Capture the cell that displays the provided text and extract its (x, y) central coordinate. 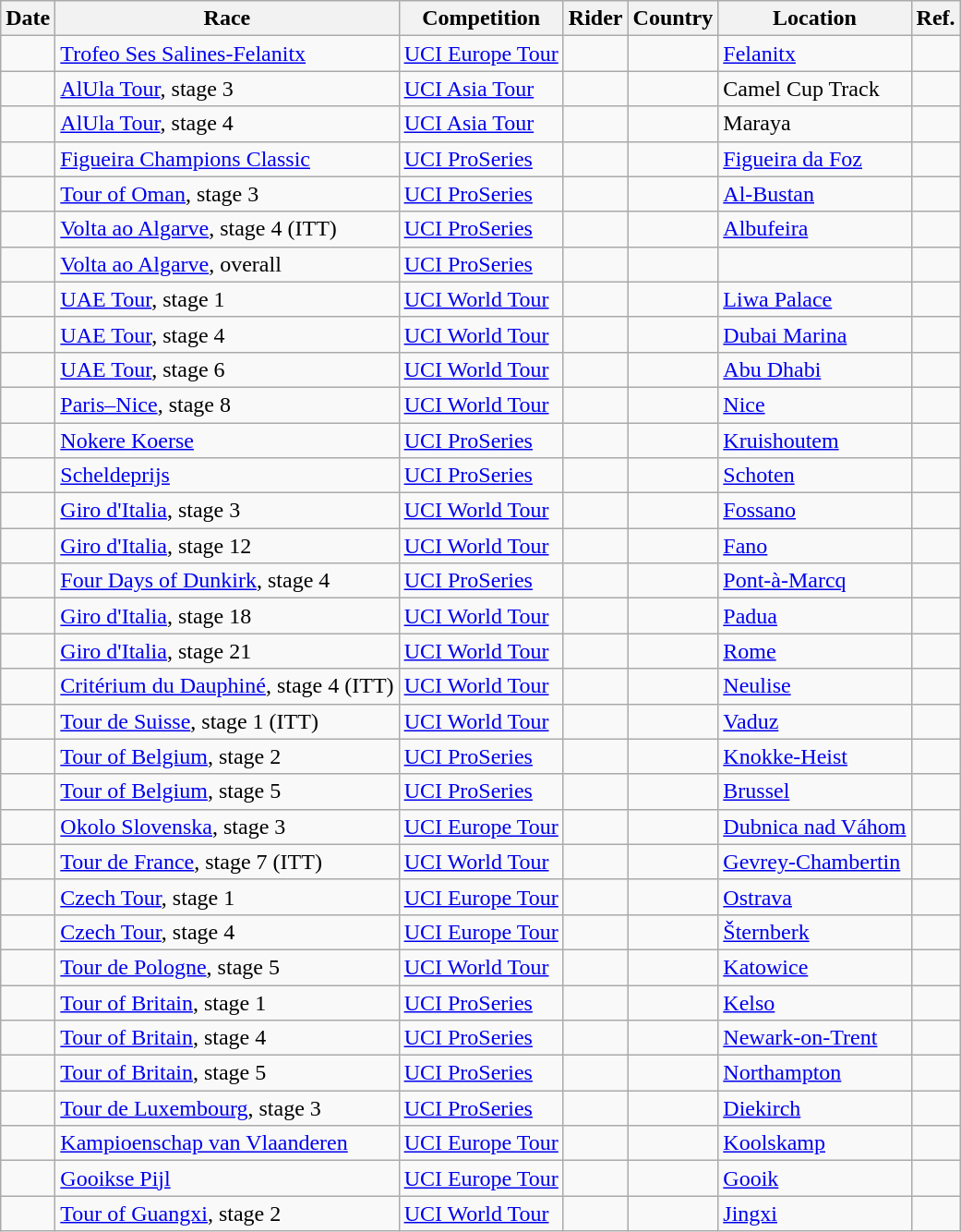
UAE Tour, stage 4 (227, 334)
Liwa Palace (814, 299)
Diekirch (814, 1108)
Trofeo Ses Salines-Felanitx (227, 54)
Czech Tour, stage 4 (227, 932)
Gooik (814, 1178)
Tour de Pologne, stage 5 (227, 967)
Northampton (814, 1073)
Czech Tour, stage 1 (227, 897)
Šternberk (814, 932)
Schoten (814, 476)
Vaduz (814, 721)
Tour of Britain, stage 5 (227, 1073)
Critérium du Dauphiné, stage 4 (ITT) (227, 686)
Paris–Nice, stage 8 (227, 405)
Tour de Suisse, stage 1 (ITT) (227, 721)
Ostrava (814, 897)
Dubnica nad Váhom (814, 827)
Kampioenschap van Vlaanderen (227, 1143)
AlUla Tour, stage 3 (227, 89)
Gooikse Pijl (227, 1178)
Neulise (814, 686)
Pont-à-Marcq (814, 581)
Giro d'Italia, stage 21 (227, 651)
Knokke-Heist (814, 756)
Race (227, 18)
Fossano (814, 511)
Katowice (814, 967)
Rome (814, 651)
Okolo Slovenska, stage 3 (227, 827)
Tour of Oman, stage 3 (227, 194)
Nokere Koerse (227, 441)
Gevrey-Chambertin (814, 862)
Padua (814, 616)
Abu Dhabi (814, 369)
Figueira da Foz (814, 159)
Tour of Belgium, stage 2 (227, 756)
Nice (814, 405)
Tour de France, stage 7 (ITT) (227, 862)
Albufeira (814, 229)
Tour of Belgium, stage 5 (227, 791)
Location (814, 18)
Giro d'Italia, stage 18 (227, 616)
Felanitx (814, 54)
Scheldeprijs (227, 476)
Rider (595, 18)
Figueira Champions Classic (227, 159)
Kelso (814, 1002)
Tour of Britain, stage 1 (227, 1002)
Ref. (936, 18)
Al-Bustan (814, 194)
Tour of Britain, stage 4 (227, 1038)
Date (28, 18)
Jingxi (814, 1214)
Volta ao Algarve, stage 4 (ITT) (227, 229)
UAE Tour, stage 6 (227, 369)
Four Days of Dunkirk, stage 4 (227, 581)
Volta ao Algarve, overall (227, 264)
Fano (814, 546)
Tour de Luxembourg, stage 3 (227, 1108)
Newark-on-Trent (814, 1038)
Giro d'Italia, stage 12 (227, 546)
Country (673, 18)
Maraya (814, 124)
Competition (481, 18)
Kruishoutem (814, 441)
Tour of Guangxi, stage 2 (227, 1214)
Camel Cup Track (814, 89)
Dubai Marina (814, 334)
AlUla Tour, stage 4 (227, 124)
Brussel (814, 791)
Koolskamp (814, 1143)
UAE Tour, stage 1 (227, 299)
Giro d'Italia, stage 3 (227, 511)
